Search for the cell housing the specified text and yield its (X, Y) center coordinate. 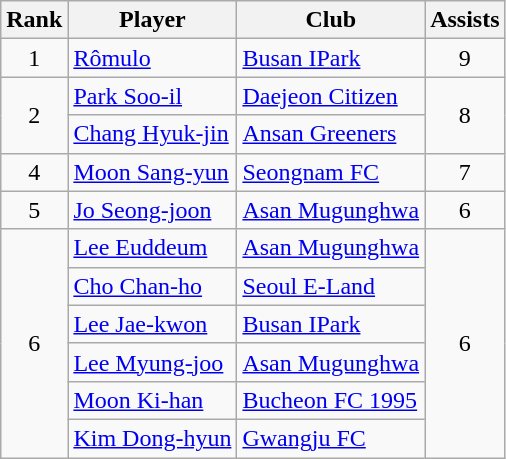
Lee Myung-joo (152, 362)
Chang Hyuk-jin (152, 134)
7 (465, 172)
Daejeon Citizen (331, 96)
Club (331, 20)
Seongnam FC (331, 172)
Gwangju FC (331, 438)
2 (34, 115)
Cho Chan-ho (152, 286)
Player (152, 20)
Jo Seong-joon (152, 210)
5 (34, 210)
4 (34, 172)
Bucheon FC 1995 (331, 400)
Lee Jae-kwon (152, 324)
Rômulo (152, 58)
1 (34, 58)
Ansan Greeners (331, 134)
Kim Dong-hyun (152, 438)
Rank (34, 20)
Lee Euddeum (152, 248)
Park Soo-il (152, 96)
Assists (465, 20)
9 (465, 58)
Seoul E-Land (331, 286)
Moon Ki-han (152, 400)
8 (465, 115)
Moon Sang-yun (152, 172)
